Provide the (x, y) coordinate of the cell's center where the given text is located.  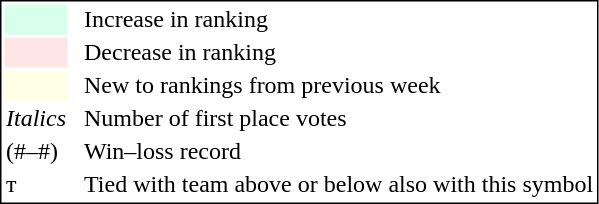
Increase in ranking (338, 19)
Decrease in ranking (338, 53)
Number of first place votes (338, 119)
New to rankings from previous week (338, 85)
(#–#) (36, 151)
Tied with team above or below also with this symbol (338, 185)
Italics (36, 119)
Win–loss record (338, 151)
т (36, 185)
